Return (X, Y) of the center of cell containing provided text 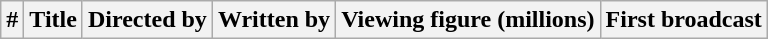
Title (54, 20)
First broadcast (684, 20)
# (12, 20)
Viewing figure (millions) (468, 20)
Written by (274, 20)
Directed by (147, 20)
